Identify which cell holds the provided text, then report its (X, Y) central coordinate. 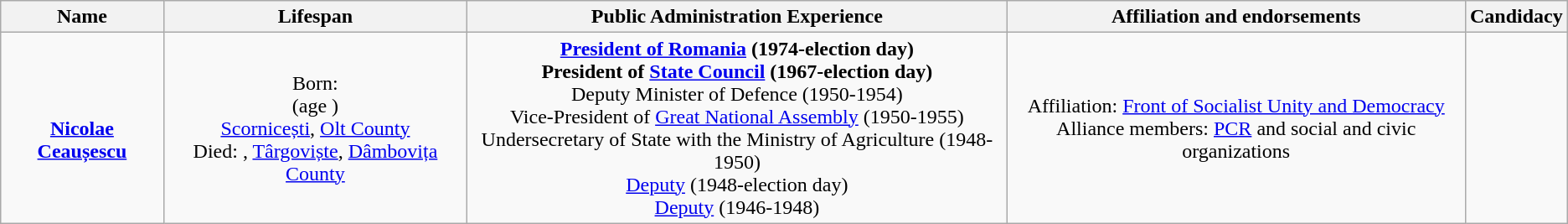
Affiliation and endorsements (1236, 17)
Name (82, 17)
Born: (age )Scornicești, Olt CountyDied: , Târgoviște, Dâmbovița County (315, 128)
Public Administration Experience (737, 17)
Candidacy (1516, 17)
Nicolae Ceaușescu (82, 128)
Affiliation: Front of Socialist Unity and DemocracyAlliance members: PCR and social and civic organizations (1236, 128)
Lifespan (315, 17)
